Extract the (X, Y) coordinate from the center of the cell holding the provided text.  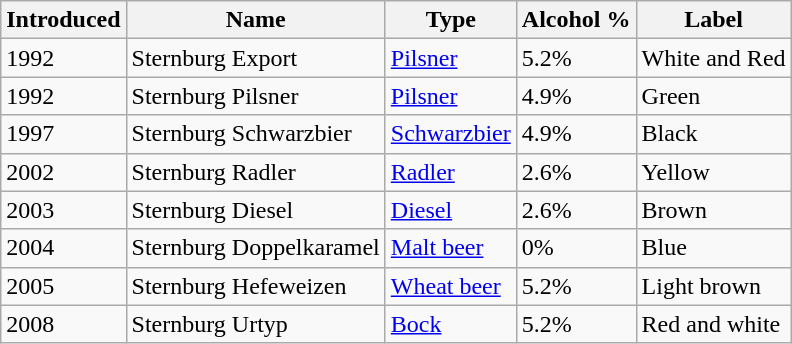
Sternburg Doppelkaramel (256, 248)
2008 (64, 324)
2002 (64, 172)
Type (450, 20)
Diesel (450, 210)
Yellow (714, 172)
Sternburg Export (256, 58)
Introduced (64, 20)
1997 (64, 134)
Blue (714, 248)
Sternburg Hefeweizen (256, 286)
Red and white (714, 324)
Green (714, 96)
Schwarzbier (450, 134)
2004 (64, 248)
Malt beer (450, 248)
Sternburg Radler (256, 172)
0% (576, 248)
Brown (714, 210)
Name (256, 20)
White and Red (714, 58)
Radler (450, 172)
Sternburg Urtyp (256, 324)
Sternburg Diesel (256, 210)
Light brown (714, 286)
Label (714, 20)
Sternburg Pilsner (256, 96)
Black (714, 134)
Sternburg Schwarzbier (256, 134)
Alcohol % (576, 20)
Wheat beer (450, 286)
2005 (64, 286)
2003 (64, 210)
Bock (450, 324)
